Pinpoint the cell where the given text exists, returning its [x, y] midpoint coordinate. 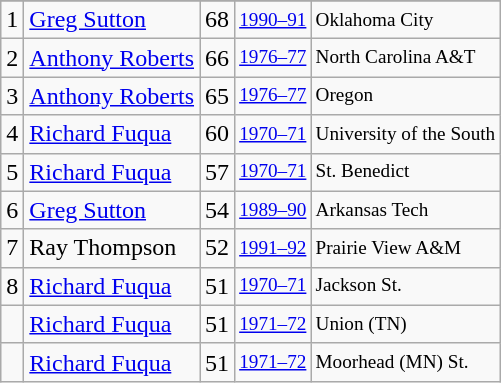
2 [12, 58]
Ray Thompson [112, 248]
4 [12, 134]
68 [218, 20]
65 [218, 96]
St. Benedict [406, 172]
1991–92 [273, 248]
North Carolina A&T [406, 58]
Union (TN) [406, 324]
Jackson St. [406, 286]
Arkansas Tech [406, 210]
3 [12, 96]
52 [218, 248]
6 [12, 210]
7 [12, 248]
Prairie View A&M [406, 248]
60 [218, 134]
54 [218, 210]
University of the South [406, 134]
Oregon [406, 96]
5 [12, 172]
Moorhead (MN) St. [406, 362]
1 [12, 20]
1990–91 [273, 20]
66 [218, 58]
1989–90 [273, 210]
Oklahoma City [406, 20]
57 [218, 172]
8 [12, 286]
